Determine the [X, Y] coordinate at the center of the cell enclosing the given text.  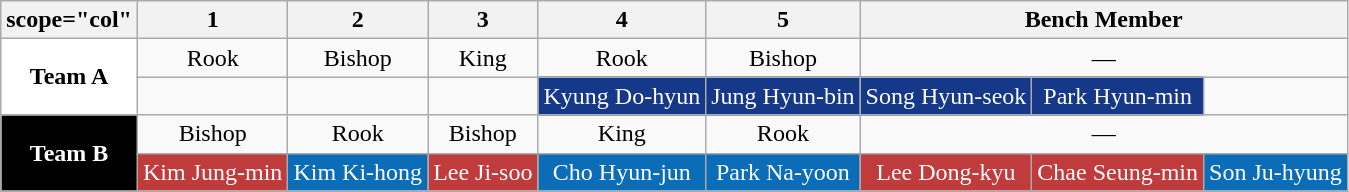
Son Ju-hyung [1276, 172]
Team A [70, 77]
Kim Ki-hong [358, 172]
Park Na-yoon [783, 172]
4 [622, 20]
Team B [70, 153]
Kim Jung-min [212, 172]
3 [483, 20]
5 [783, 20]
Chae Seung-min [1118, 172]
Lee Dong-kyu [946, 172]
1 [212, 20]
Lee Ji-soo [483, 172]
Jung Hyun-bin [783, 96]
Cho Hyun-jun [622, 172]
Park Hyun-min [1118, 96]
Bench Member [1104, 20]
Song Hyun-seok [946, 96]
scope="col" [70, 20]
Kyung Do-hyun [622, 96]
2 [358, 20]
